Detect which cell encompasses the target text, then output its (X, Y) center coordinate. 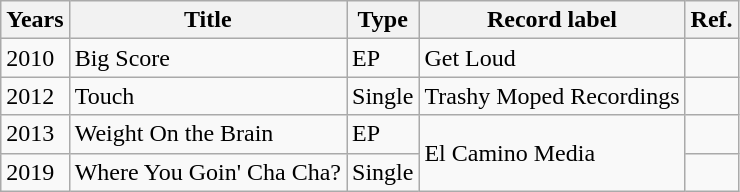
Years (35, 20)
Get Loud (552, 58)
2013 (35, 134)
Trashy Moped Recordings (552, 96)
Title (208, 20)
Ref. (712, 20)
Touch (208, 96)
2012 (35, 96)
El Camino Media (552, 153)
Record label (552, 20)
Weight On the Brain (208, 134)
2010 (35, 58)
Where You Goin' Cha Cha? (208, 172)
2019 (35, 172)
Big Score (208, 58)
Type (382, 20)
